Find where the given text appears and provide that cell's center as (x, y) coordinate. 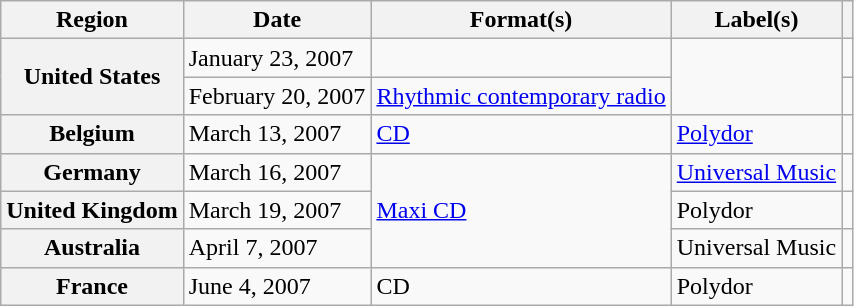
March 19, 2007 (277, 210)
Germany (92, 172)
United States (92, 77)
Rhythmic contemporary radio (521, 96)
France (92, 286)
March 16, 2007 (277, 172)
Australia (92, 248)
Maxi CD (521, 210)
March 13, 2007 (277, 134)
Belgium (92, 134)
Region (92, 20)
April 7, 2007 (277, 248)
February 20, 2007 (277, 96)
January 23, 2007 (277, 58)
Format(s) (521, 20)
Label(s) (756, 20)
June 4, 2007 (277, 286)
Date (277, 20)
United Kingdom (92, 210)
